Find where the given text appears and provide that cell's center as (X, Y) coordinate. 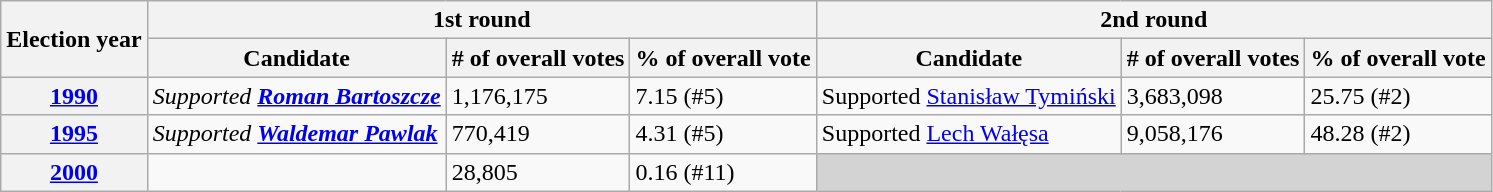
Election year (74, 39)
48.28 (#2) (1398, 134)
28,805 (538, 172)
2nd round (1154, 20)
Supported Stanisław Tymiński (968, 96)
Supported Lech Wałęsa (968, 134)
770,419 (538, 134)
Supported Roman Bartoszcze (296, 96)
25.75 (#2) (1398, 96)
3,683,098 (1213, 96)
7.15 (#5) (723, 96)
4.31 (#5) (723, 134)
1,176,175 (538, 96)
1995 (74, 134)
0.16 (#11) (723, 172)
1st round (482, 20)
2000 (74, 172)
9,058,176 (1213, 134)
Supported Waldemar Pawlak (296, 134)
1990 (74, 96)
